Find where the given text appears and provide that cell's center as (x, y) coordinate. 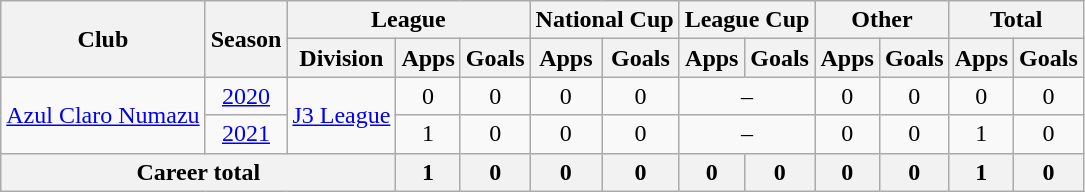
League Cup (747, 20)
2021 (246, 134)
Club (103, 39)
2020 (246, 96)
Division (342, 58)
Season (246, 39)
League (408, 20)
Total (1016, 20)
Other (882, 20)
National Cup (604, 20)
J3 League (342, 115)
Azul Claro Numazu (103, 115)
Career total (198, 172)
